Search for the cell housing the specified text and yield its [X, Y] center coordinate. 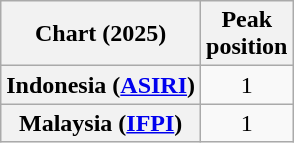
Malaysia (IFPI) [101, 123]
Chart (2025) [101, 34]
Indonesia (ASIRI) [101, 85]
Peakposition [247, 34]
